Output the [x, y] coordinate of the center of the cell containing the given text.  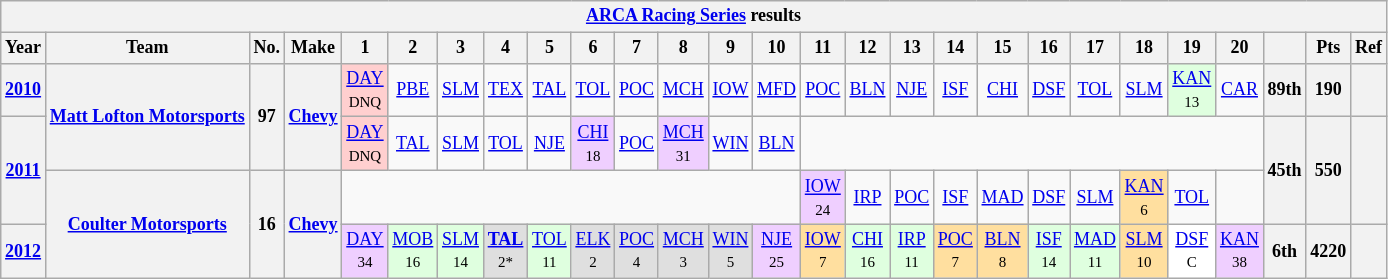
WIN [730, 144]
12 [868, 48]
KAN 6 [1144, 197]
MAD 11 [1096, 251]
PBE [413, 90]
15 [1002, 48]
MCH 31 [683, 144]
DSF C [1192, 251]
IRP 11 [912, 251]
550 [1328, 170]
2012 [24, 251]
6 [593, 48]
IOW 7 [822, 251]
8 [683, 48]
17 [1096, 48]
SLM 10 [1144, 251]
IRP [868, 197]
MOB 16 [413, 251]
18 [1144, 48]
CHI 18 [593, 144]
97 [266, 116]
BLN 8 [1002, 251]
SLM 14 [461, 251]
1 [365, 48]
ELK 2 [593, 251]
13 [912, 48]
4220 [1328, 251]
IOW 24 [822, 197]
Matt Lofton Motorsports [147, 116]
POC 7 [955, 251]
5 [550, 48]
Make [313, 48]
19 [1192, 48]
CAR [1240, 90]
190 [1328, 90]
Year [24, 48]
DAY 34 [365, 251]
MAD [1002, 197]
NJE 25 [777, 251]
2010 [24, 90]
Ref [1369, 48]
POC 4 [637, 251]
CHI [1002, 90]
Team [147, 48]
45th [1284, 170]
2011 [24, 170]
No. [266, 48]
3 [461, 48]
10 [777, 48]
MCH 3 [683, 251]
CHI 16 [868, 251]
MFD [777, 90]
14 [955, 48]
20 [1240, 48]
6th [1284, 251]
11 [822, 48]
ARCA Racing Series results [694, 16]
MCH [683, 90]
7 [637, 48]
IOW [730, 90]
9 [730, 48]
4 [505, 48]
WIN 5 [730, 251]
89th [1284, 90]
Coulter Motorsports [147, 224]
TEX [505, 90]
KAN 13 [1192, 90]
TOL 11 [550, 251]
2 [413, 48]
Pts [1328, 48]
ISF 14 [1049, 251]
TAL 2* [505, 251]
KAN 38 [1240, 251]
